Pinpoint the cell where the given text exists, returning its (X, Y) midpoint coordinate. 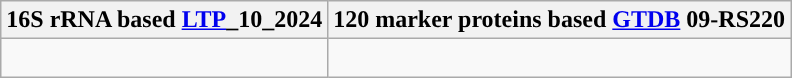
120 marker proteins based GTDB 09-RS220 (560, 20)
16S rRNA based LTP_10_2024 (164, 20)
